Return [x, y] of the center of cell containing provided text 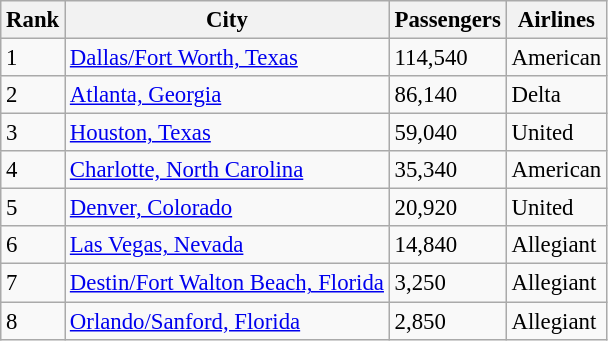
Destin/Fort Walton Beach, Florida [228, 283]
86,140 [448, 95]
Passengers [448, 20]
Rank [33, 20]
14,840 [448, 245]
5 [33, 208]
Charlotte, North Carolina [228, 170]
Houston, Texas [228, 133]
3,250 [448, 283]
6 [33, 245]
59,040 [448, 133]
Las Vegas, Nevada [228, 245]
20,920 [448, 208]
35,340 [448, 170]
Dallas/Fort Worth, Texas [228, 58]
City [228, 20]
Airlines [556, 20]
Denver, Colorado [228, 208]
2 [33, 95]
7 [33, 283]
1 [33, 58]
Orlando/Sanford, Florida [228, 321]
Delta [556, 95]
3 [33, 133]
8 [33, 321]
114,540 [448, 58]
Atlanta, Georgia [228, 95]
4 [33, 170]
2,850 [448, 321]
